For the text-containing cell, return its midpoint in (X, Y) coordinate format. 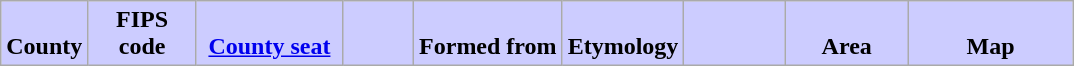
County seat (269, 34)
Formed from (488, 34)
County (44, 34)
Map (990, 34)
FIPS code (142, 34)
Area (847, 34)
Etymology (623, 34)
